Search for the cell housing the specified text and yield its (X, Y) center coordinate. 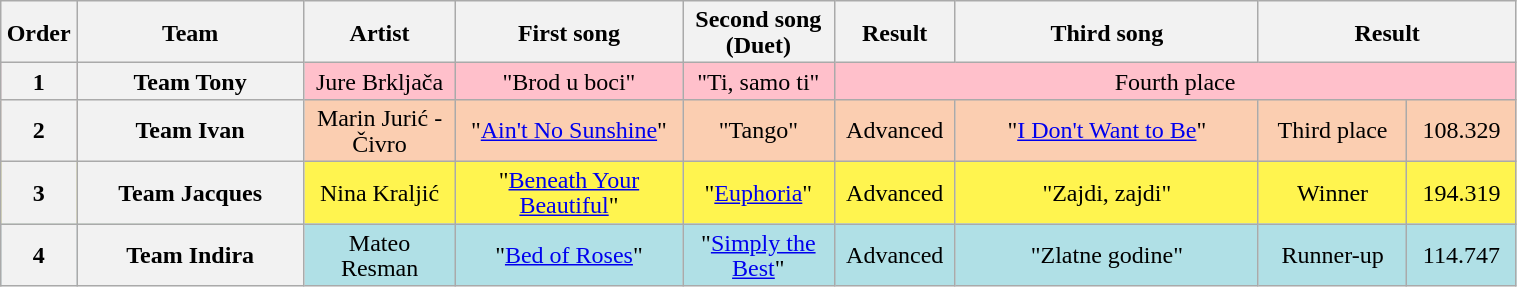
Second song (Duet) (759, 32)
1 (39, 82)
"Ti, samo ti" (759, 82)
Fourth place (1175, 82)
Mateo Resman (380, 255)
Team Tony (190, 82)
Team Ivan (190, 130)
"Zlatne godine" (1106, 255)
"Bed of Roses" (568, 255)
"Tango" (759, 130)
Marin Jurić - Čivro (380, 130)
Team Indira (190, 255)
194.319 (1462, 192)
"Zajdi, zajdi" (1106, 192)
Team Jacques (190, 192)
Third place (1332, 130)
Nina Kraljić (380, 192)
114.747 (1462, 255)
Order (39, 32)
"Euphoria" (759, 192)
Team (190, 32)
"Ain't No Sunshine" (568, 130)
Jure Brkljača (380, 82)
4 (39, 255)
First song (568, 32)
Artist (380, 32)
108.329 (1462, 130)
Runner-up (1332, 255)
Winner (1332, 192)
"Simply the Best" (759, 255)
"Brod u boci" (568, 82)
3 (39, 192)
Third song (1106, 32)
2 (39, 130)
"Beneath Your Beautiful" (568, 192)
"I Don't Want to Be" (1106, 130)
